Identify which cell holds the provided text, then report its [X, Y] central coordinate. 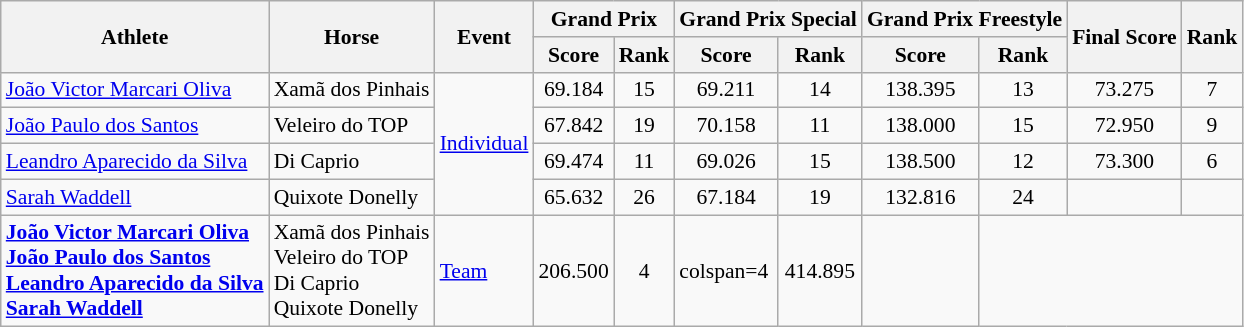
69.026 [726, 162]
Final Score [1124, 36]
Athlete [135, 36]
138.000 [920, 126]
7 [1212, 90]
26 [644, 197]
9 [1212, 126]
colspan=4 [726, 271]
Team [484, 271]
65.632 [573, 197]
Individual [484, 143]
João Paulo dos Santos [135, 126]
72.950 [1124, 126]
73.275 [1124, 90]
Quixote Donelly [352, 197]
138.500 [920, 162]
Veleiro do TOP [352, 126]
12 [1023, 162]
14 [820, 90]
Leandro Aparecido da Silva [135, 162]
João Victor Marcari Oliva [135, 90]
Di Caprio [352, 162]
70.158 [726, 126]
132.816 [920, 197]
Xamã dos PinhaisVeleiro do TOPDi CaprioQuixote Donelly [352, 271]
6 [1212, 162]
Grand Prix Special [768, 19]
414.895 [820, 271]
67.842 [573, 126]
69.211 [726, 90]
138.395 [920, 90]
Grand Prix [604, 19]
206.500 [573, 271]
Grand Prix Freestyle [964, 19]
24 [1023, 197]
João Victor Marcari OlivaJoão Paulo dos SantosLeandro Aparecido da SilvaSarah Waddell [135, 271]
67.184 [726, 197]
73.300 [1124, 162]
69.184 [573, 90]
Horse [352, 36]
4 [644, 271]
Sarah Waddell [135, 197]
69.474 [573, 162]
Event [484, 36]
13 [1023, 90]
Xamã dos Pinhais [352, 90]
